Determine the (X, Y) coordinate at the center of the cell enclosing the given text.  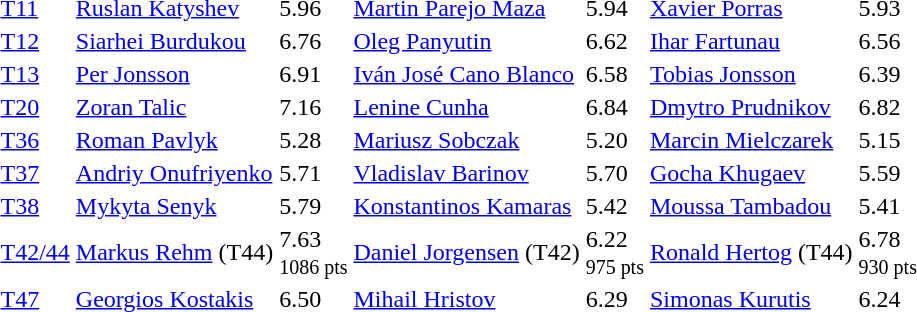
Siarhei Burdukou (174, 41)
Zoran Talic (174, 107)
Mariusz Sobczak (466, 140)
Vladislav Barinov (466, 173)
7.16 (314, 107)
6.91 (314, 74)
7.631086 pts (314, 252)
5.71 (314, 173)
Per Jonsson (174, 74)
Ihar Fartunau (751, 41)
Oleg Panyutin (466, 41)
Iván José Cano Blanco (466, 74)
Lenine Cunha (466, 107)
5.28 (314, 140)
6.62 (614, 41)
5.70 (614, 173)
6.58 (614, 74)
Dmytro Prudnikov (751, 107)
5.79 (314, 206)
6.84 (614, 107)
6.22975 pts (614, 252)
Mykyta Senyk (174, 206)
Gocha Khugaev (751, 173)
Moussa Tambadou (751, 206)
Tobias Jonsson (751, 74)
Andriy Onufriyenko (174, 173)
Ronald Hertog (T44) (751, 252)
6.76 (314, 41)
Roman Pavlyk (174, 140)
Konstantinos Kamaras (466, 206)
Daniel Jorgensen (T42) (466, 252)
5.20 (614, 140)
Markus Rehm (T44) (174, 252)
5.42 (614, 206)
Marcin Mielczarek (751, 140)
